Locate the cell with the specified text and output its (x, y) center coordinate. 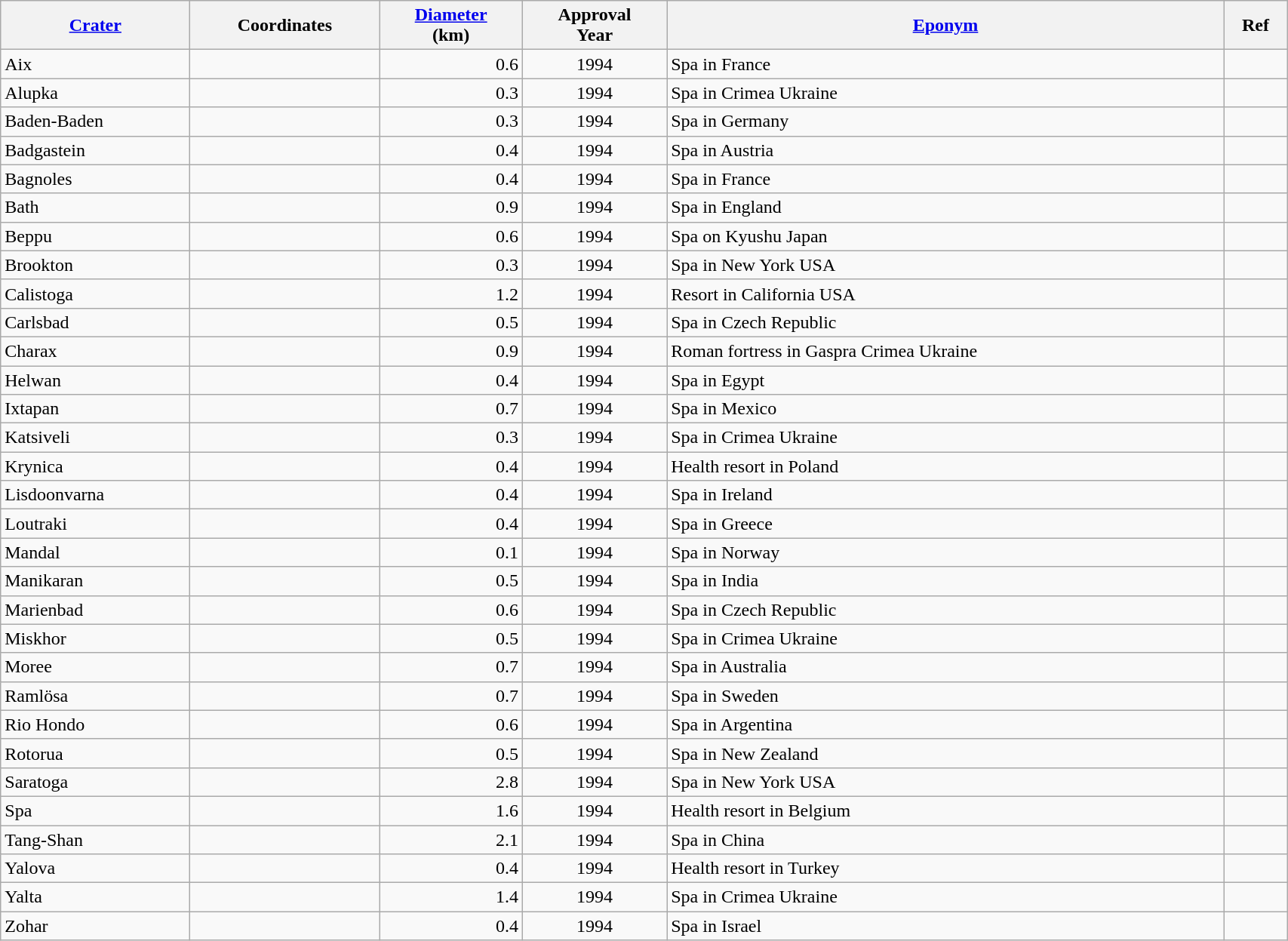
2.8 (451, 782)
Yalova (95, 869)
Coordinates (285, 26)
Spa in England (946, 208)
Spa in India (946, 581)
Health resort in Poland (946, 466)
Manikaran (95, 581)
Beppu (95, 236)
Spa in Egypt (946, 380)
Rio Hondo (95, 724)
Spa in Australia (946, 667)
Spa in China (946, 840)
Saratoga (95, 782)
1.2 (451, 294)
0.1 (451, 552)
Resort in California USA (946, 294)
Rotorua (95, 753)
Mandal (95, 552)
Roman fortress in Gaspra Crimea Ukraine (946, 351)
Spa in Norway (946, 552)
Spa in Sweden (946, 696)
Aix (95, 64)
Badgastein (95, 150)
Miskhor (95, 638)
Health resort in Belgium (946, 810)
Alupka (95, 93)
Moree (95, 667)
Charax (95, 351)
Bath (95, 208)
Baden-Baden (95, 121)
Spa in Germany (946, 121)
Ref (1256, 26)
1.6 (451, 810)
Eponym (946, 26)
Crater (95, 26)
Bagnoles (95, 179)
Spa on Kyushu Japan (946, 236)
Loutraki (95, 524)
Yalta (95, 897)
Spa in Argentina (946, 724)
Spa in Mexico (946, 409)
Calistoga (95, 294)
Lisdoonvarna (95, 495)
1.4 (451, 897)
Zohar (95, 926)
Marienbad (95, 610)
Spa in New Zealand (946, 753)
ApprovalYear (595, 26)
Spa in Israel (946, 926)
Diameter(km) (451, 26)
Spa (95, 810)
Helwan (95, 380)
Carlsbad (95, 322)
Health resort in Turkey (946, 869)
Spa in Austria (946, 150)
Tang-Shan (95, 840)
Ixtapan (95, 409)
Krynica (95, 466)
2.1 (451, 840)
Katsiveli (95, 438)
Brookton (95, 265)
Ramlösa (95, 696)
Spa in Greece (946, 524)
Spa in Ireland (946, 495)
